Identify which cell holds the provided text, then report its (x, y) central coordinate. 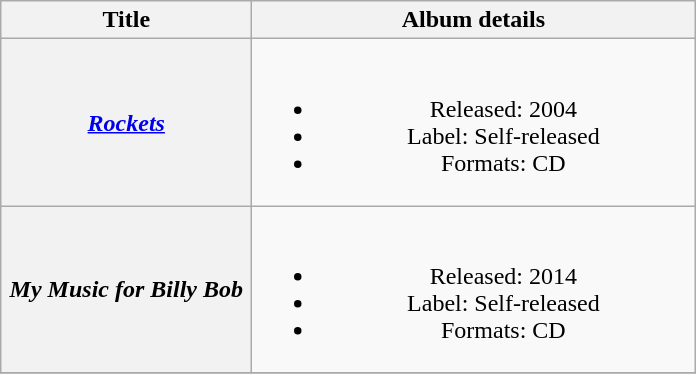
Released: 2014Label: Self-releasedFormats: CD (474, 290)
My Music for Billy Bob (126, 290)
Title (126, 20)
Released: 2004Label: Self-releasedFormats: CD (474, 122)
Rockets (126, 122)
Album details (474, 20)
